Extract the (x, y) coordinate from the center of the cell holding the provided text.  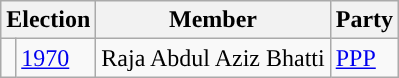
1970 (56, 58)
Member (213, 20)
Party (364, 20)
Raja Abdul Aziz Bhatti (213, 58)
Election (48, 20)
PPP (364, 58)
